Return (X, Y) of the center of cell containing provided text 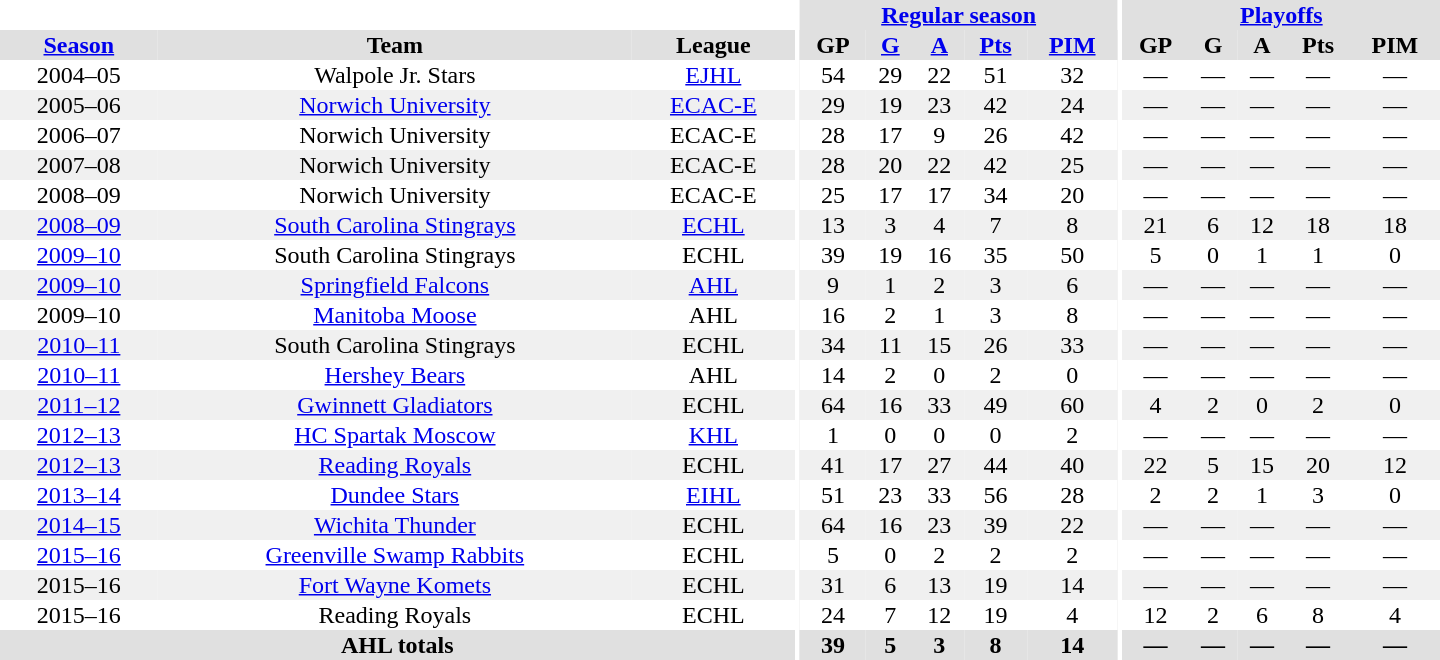
Playoffs (1282, 15)
Season (79, 45)
Wichita Thunder (395, 525)
2006–07 (79, 135)
Springfield Falcons (395, 285)
Manitoba Moose (395, 315)
41 (833, 465)
Greenville Swamp Rabbits (395, 555)
2005–06 (79, 105)
27 (940, 465)
2013–14 (79, 495)
Walpole Jr. Stars (395, 75)
Dundee Stars (395, 495)
KHL (714, 435)
Fort Wayne Komets (395, 585)
Gwinnett Gladiators (395, 405)
AHL totals (398, 645)
32 (1072, 75)
31 (833, 585)
HC Spartak Moscow (395, 435)
44 (996, 465)
2011–12 (79, 405)
60 (1072, 405)
EJHL (714, 75)
2007–08 (79, 165)
2004–05 (79, 75)
EIHL (714, 495)
50 (1072, 255)
56 (996, 495)
League (714, 45)
21 (1156, 225)
35 (996, 255)
Team (395, 45)
40 (1072, 465)
Hershey Bears (395, 375)
49 (996, 405)
2014–15 (79, 525)
54 (833, 75)
Regular season (958, 15)
11 (890, 345)
